For the text-containing cell, return its midpoint in [x, y] coordinate format. 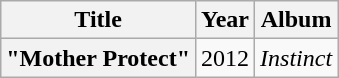
Instinct [296, 58]
2012 [224, 58]
Title [98, 20]
Year [224, 20]
"Mother Protect" [98, 58]
Album [296, 20]
